Return (X, Y) of the center of cell containing provided text 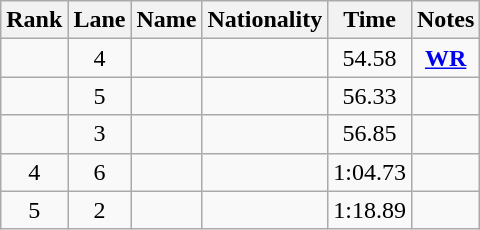
6 (100, 172)
Notes (445, 20)
1:04.73 (370, 172)
56.85 (370, 134)
Nationality (265, 20)
WR (445, 58)
Lane (100, 20)
54.58 (370, 58)
Name (166, 20)
Rank (34, 20)
2 (100, 210)
Time (370, 20)
56.33 (370, 96)
1:18.89 (370, 210)
3 (100, 134)
